From the cell containing the given text, extract its center point as (X, Y) coordinate. 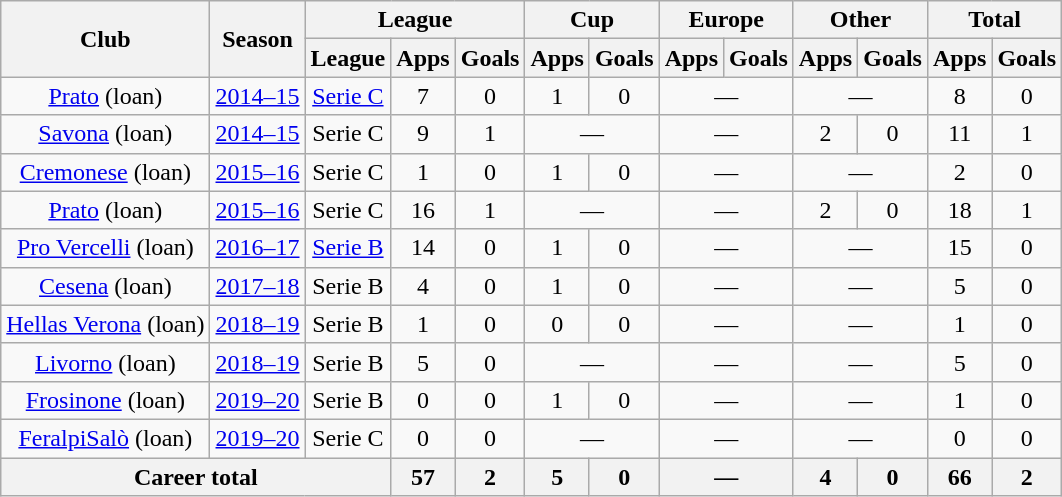
16 (423, 210)
Cup (592, 20)
FeralpiSalò (loan) (106, 438)
66 (959, 477)
Total (994, 20)
18 (959, 210)
Cremonese (loan) (106, 172)
Europe (726, 20)
57 (423, 477)
2016–17 (258, 248)
11 (959, 134)
Frosinone (loan) (106, 400)
2017–18 (258, 286)
Savona (loan) (106, 134)
Pro Vercelli (loan) (106, 248)
Hellas Verona (loan) (106, 324)
7 (423, 96)
Other (860, 20)
Livorno (loan) (106, 362)
Club (106, 39)
Cesena (loan) (106, 286)
8 (959, 96)
14 (423, 248)
Season (258, 39)
Career total (196, 477)
9 (423, 134)
15 (959, 248)
